Return (X, Y) of the center of cell containing provided text 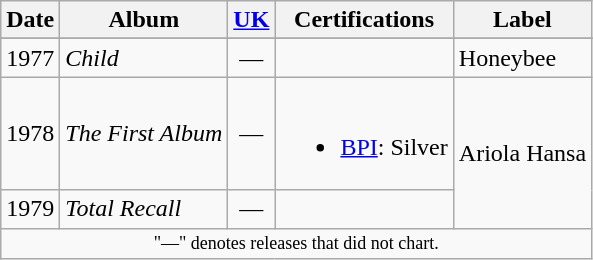
1977 (30, 58)
1978 (30, 134)
Label (522, 20)
UK (252, 20)
Child (144, 58)
Total Recall (144, 209)
BPI: Silver (364, 134)
Album (144, 20)
The First Album (144, 134)
Ariola Hansa (522, 152)
Certifications (364, 20)
Honeybee (522, 58)
Date (30, 20)
1979 (30, 209)
"—" denotes releases that did not chart. (296, 244)
